From the cell containing the given text, extract its center point as (x, y) coordinate. 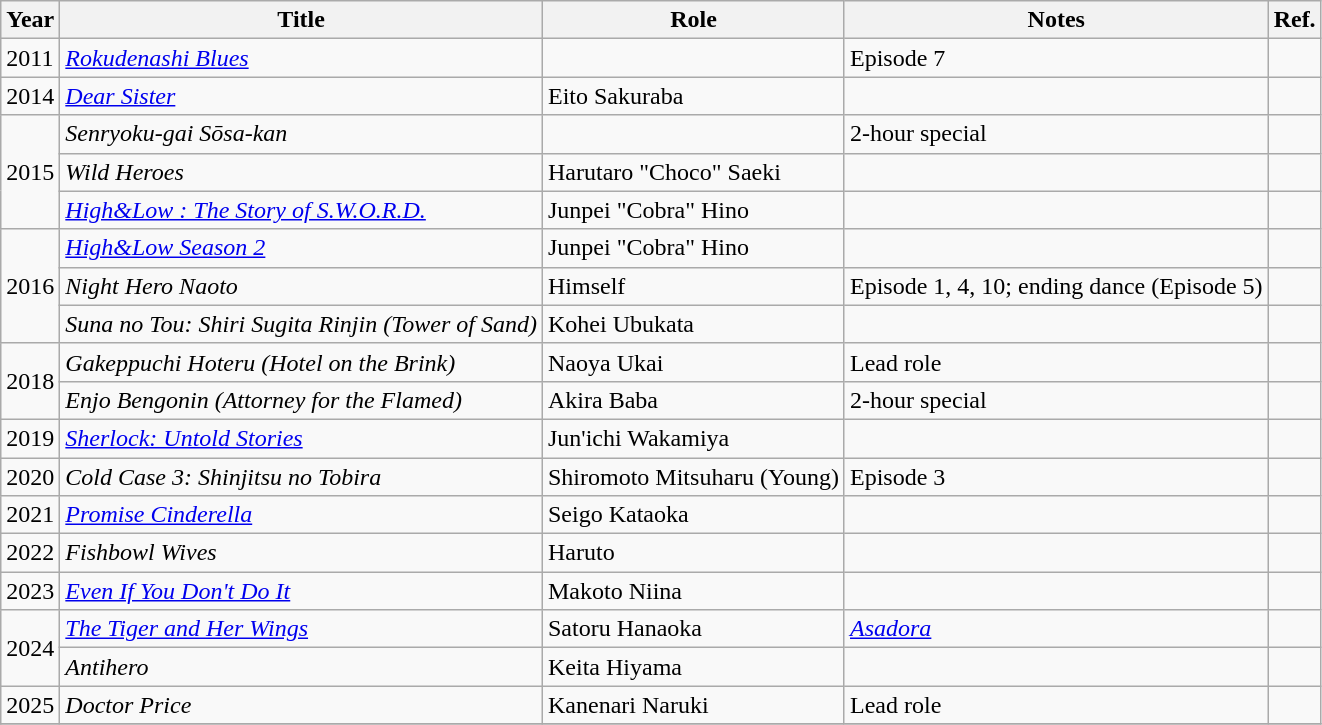
Role (693, 20)
2019 (30, 438)
Fishbowl Wives (302, 553)
2020 (30, 477)
Night Hero Naoto (302, 286)
Keita Hiyama (693, 667)
Ref. (1294, 20)
Enjo Bengonin (Attorney for the Flamed) (302, 400)
Satoru Hanaoka (693, 629)
Dear Sister (302, 96)
2016 (30, 286)
Episode 7 (1056, 58)
High&Low Season 2 (302, 248)
2015 (30, 172)
Notes (1056, 20)
2025 (30, 705)
Even If You Don't Do It (302, 591)
Wild Heroes (302, 172)
High&Low : The Story of S.W.O.R.D. (302, 210)
Seigo Kataoka (693, 515)
Antihero (302, 667)
Episode 1, 4, 10; ending dance (Episode 5) (1056, 286)
Shiromoto Mitsuharu (Young) (693, 477)
Gakeppuchi Hoteru (Hotel on the Brink) (302, 362)
Asadora (1056, 629)
2022 (30, 553)
Eito Sakuraba (693, 96)
The Tiger and Her Wings (302, 629)
2014 (30, 96)
Promise Cinderella (302, 515)
Kohei Ubukata (693, 324)
Title (302, 20)
Episode 3 (1056, 477)
Himself (693, 286)
2021 (30, 515)
Doctor Price (302, 705)
Year (30, 20)
Naoya Ukai (693, 362)
Akira Baba (693, 400)
2024 (30, 648)
Senryoku-gai Sōsa-kan (302, 134)
Suna no Tou: Shiri Sugita Rinjin (Tower of Sand) (302, 324)
2011 (30, 58)
2023 (30, 591)
Haruto (693, 553)
Kanenari Naruki (693, 705)
Makoto Niina (693, 591)
Cold Case 3: Shinjitsu no Tobira (302, 477)
Jun'ichi Wakamiya (693, 438)
Harutaro "Choco" Saeki (693, 172)
Rokudenashi Blues (302, 58)
2018 (30, 381)
Sherlock: Untold Stories (302, 438)
